Output the [X, Y] coordinate of the center of the cell containing the given text.  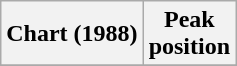
Chart (1988) [72, 34]
Peakposition [189, 34]
